Find where the given text appears and provide that cell's center as (X, Y) coordinate. 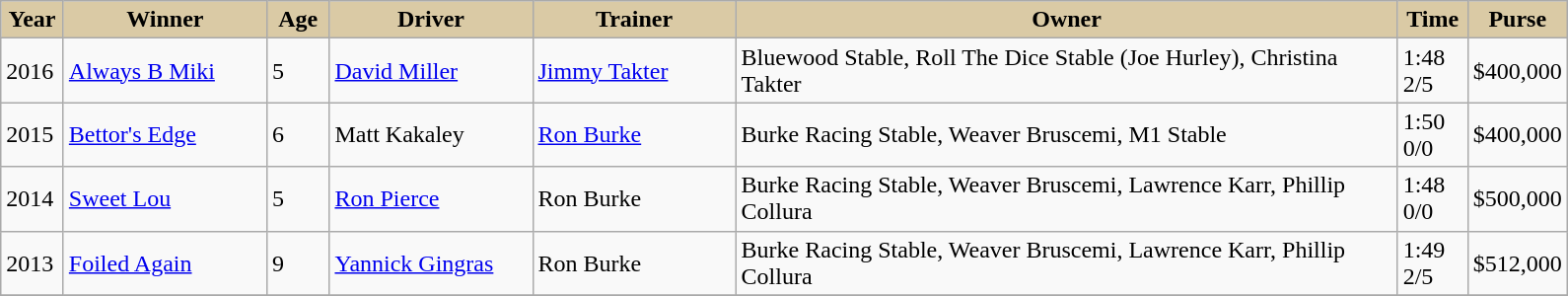
Foiled Again (165, 262)
Yannick Gingras (431, 262)
David Miller (431, 71)
Burke Racing Stable, Weaver Bruscemi, M1 Stable (1067, 134)
Always B Miki (165, 71)
Purse (1517, 20)
Matt Kakaley (431, 134)
Trainer (634, 20)
Driver (431, 20)
2014 (33, 199)
$500,000 (1517, 199)
2016 (33, 71)
1:50 0/0 (1432, 134)
Year (33, 20)
Time (1432, 20)
1:48 0/0 (1432, 199)
Age (298, 20)
Sweet Lou (165, 199)
6 (298, 134)
1:48 2/5 (1432, 71)
Bluewood Stable, Roll The Dice Stable (Joe Hurley), Christina Takter (1067, 71)
2015 (33, 134)
Owner (1067, 20)
9 (298, 262)
$512,000 (1517, 262)
Winner (165, 20)
Ron Pierce (431, 199)
Bettor's Edge (165, 134)
2013 (33, 262)
Jimmy Takter (634, 71)
1:49 2/5 (1432, 262)
